Detect which cell encompasses the target text, then output its [x, y] center coordinate. 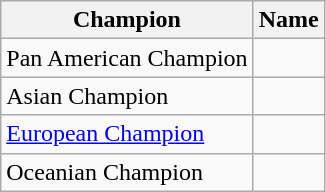
Name [288, 20]
European Champion [127, 134]
Pan American Champion [127, 58]
Oceanian Champion [127, 172]
Asian Champion [127, 96]
Champion [127, 20]
